Return the (x, y) coordinate for the center point of the cell that contains the specified text.  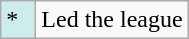
* (18, 20)
Led the league (112, 20)
